Provide the [X, Y] coordinate of the cell's center where the given text is located.  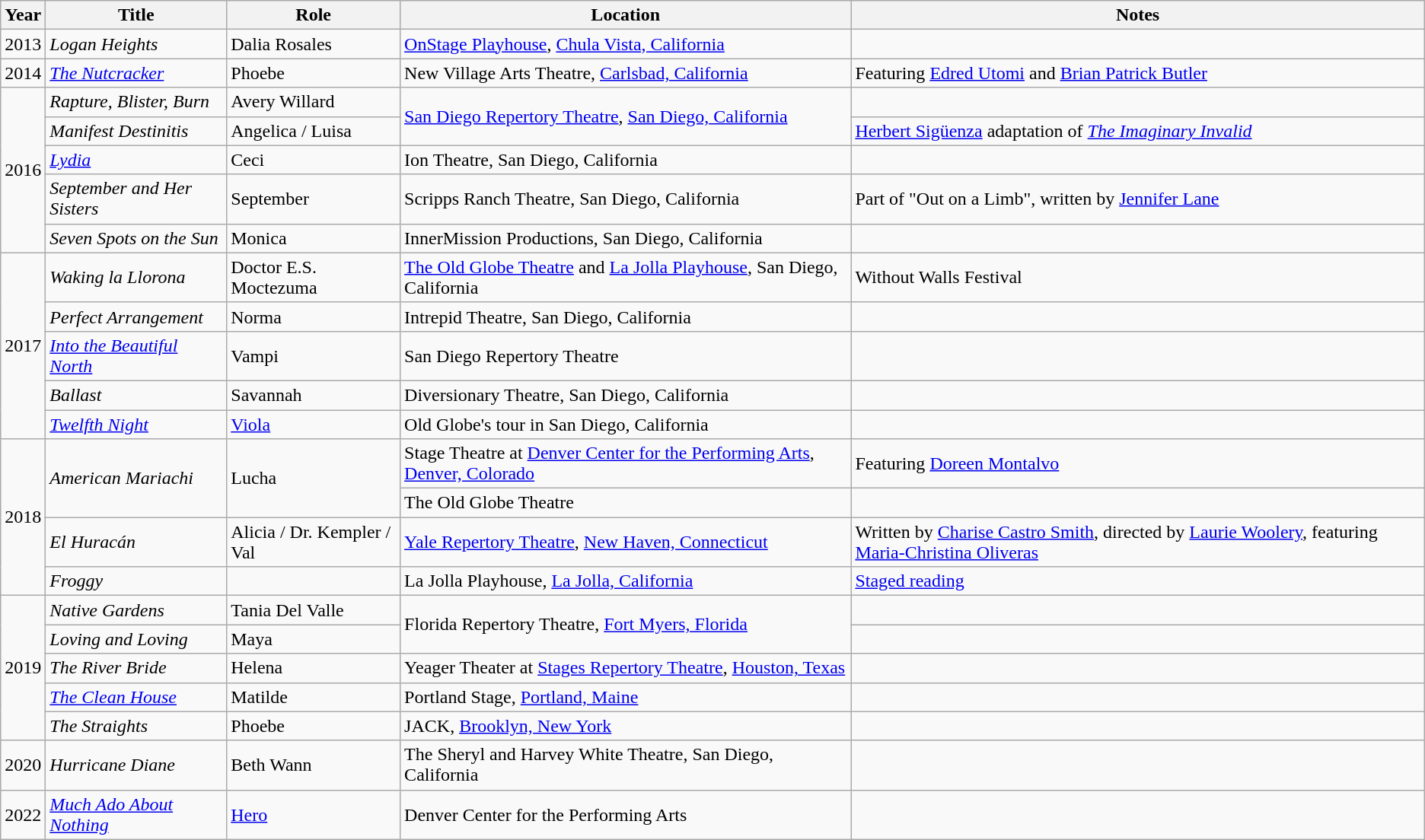
2018 [23, 517]
Part of "Out on a Limb", written by Jennifer Lane [1137, 199]
New Village Arts Theatre, Carlsbad, California [626, 73]
Loving and Loving [136, 639]
The Straights [136, 726]
Portland Stage, Portland, Maine [626, 697]
September and Her Sisters [136, 199]
2019 [23, 668]
OnStage Playhouse, Chula Vista, California [626, 44]
Diversionary Theatre, San Diego, California [626, 395]
Lucha [314, 478]
Monica [314, 238]
Lydia [136, 160]
La Jolla Playhouse, La Jolla, California [626, 581]
Twelfth Night [136, 424]
Hurricane Diane [136, 765]
Seven Spots on the Sun [136, 238]
Logan Heights [136, 44]
Intrepid Theatre, San Diego, California [626, 317]
Maya [314, 639]
Tania Del Valle [314, 610]
Savannah [314, 395]
Perfect Arrangement [136, 317]
Scripps Ranch Theatre, San Diego, California [626, 199]
2020 [23, 765]
Ballast [136, 395]
Viola [314, 424]
Yeager Theater at Stages Repertory Theatre, Houston, Texas [626, 668]
2013 [23, 44]
Florida Repertory Theatre, Fort Myers, Florida [626, 625]
The River Bride [136, 668]
Angelica / Luisa [314, 131]
Ceci [314, 160]
Vampi [314, 356]
Dalia Rosales [314, 44]
San Diego Repertory Theatre [626, 356]
Manifest Destinitis [136, 131]
Norma [314, 317]
Native Gardens [136, 610]
The Old Globe Theatre and La Jolla Playhouse, San Diego, California [626, 277]
Avery Willard [314, 102]
2017 [23, 345]
Old Globe's tour in San Diego, California [626, 424]
Much Ado About Nothing [136, 814]
Without Walls Festival [1137, 277]
September [314, 199]
Hero [314, 814]
Doctor E.S. Moctezuma [314, 277]
Ion Theatre, San Diego, California [626, 160]
American Mariachi [136, 478]
The Sheryl and Harvey White Theatre, San Diego, California [626, 765]
Helena [314, 668]
2016 [23, 170]
El Huracán [136, 542]
The Clean House [136, 697]
Written by Charise Castro Smith, directed by Laurie Woolery, featuring Maria-Christina Oliveras [1137, 542]
2014 [23, 73]
Denver Center for the Performing Arts [626, 814]
Staged reading [1137, 581]
Beth Wann [314, 765]
Notes [1137, 15]
InnerMission Productions, San Diego, California [626, 238]
Location [626, 15]
Featuring Doreen Montalvo [1137, 464]
JACK, Brooklyn, New York [626, 726]
Stage Theatre at Denver Center for the Performing Arts, Denver, Colorado [626, 464]
Role [314, 15]
Herbert Sigüenza adaptation of The Imaginary Invalid [1137, 131]
Matilde [314, 697]
2022 [23, 814]
Featuring Edred Utomi and Brian Patrick Butler [1137, 73]
Waking la Llorona [136, 277]
San Diego Repertory Theatre, San Diego, California [626, 116]
Yale Repertory Theatre, New Haven, Connecticut [626, 542]
Froggy [136, 581]
Year [23, 15]
The Nutcracker [136, 73]
Into the Beautiful North [136, 356]
Title [136, 15]
Alicia / Dr. Kempler / Val [314, 542]
Rapture, Blister, Burn [136, 102]
The Old Globe Theatre [626, 503]
